Pinpoint the cell where the given text exists, returning its [x, y] midpoint coordinate. 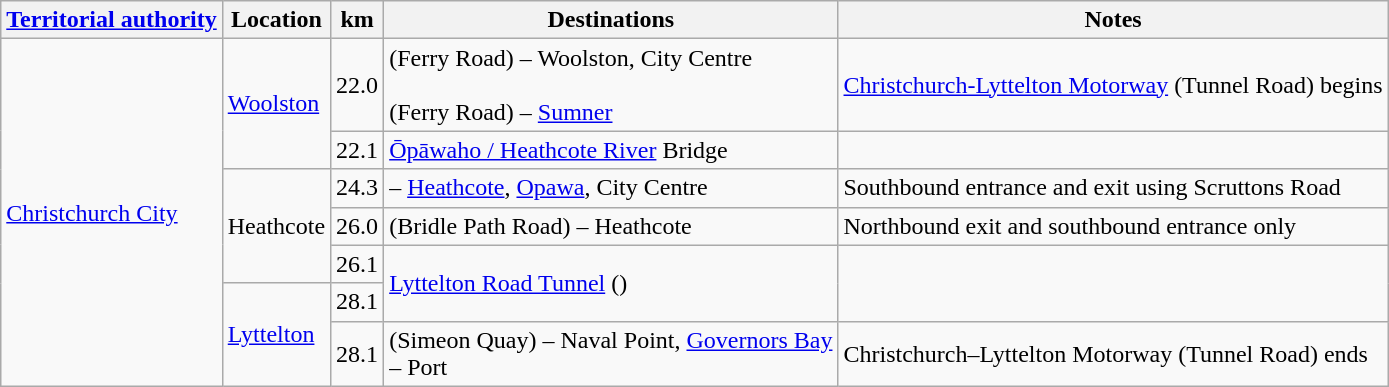
km [358, 20]
24.3 [358, 188]
Christchurch–Lyttelton Motorway (Tunnel Road) ends [1113, 354]
Southbound entrance and exit using Scruttons Road [1113, 188]
(Ferry Road) – Woolston, City Centre(Ferry Road) – Sumner [611, 85]
Lyttelton Road Tunnel () [611, 283]
Location [276, 20]
22.1 [358, 150]
Ōpāwaho / Heathcote River Bridge [611, 150]
Destinations [611, 20]
Christchurch-Lyttelton Motorway (Tunnel Road) begins [1113, 85]
Woolston [276, 104]
26.1 [358, 264]
Lyttelton [276, 334]
Heathcote [276, 226]
Christchurch City [112, 212]
Territorial authority [112, 20]
Northbound exit and southbound entrance only [1113, 226]
(Bridle Path Road) – Heathcote [611, 226]
Notes [1113, 20]
22.0 [358, 85]
26.0 [358, 226]
– Heathcote, Opawa, City Centre [611, 188]
(Simeon Quay) – Naval Point, Governors Bay – Port [611, 354]
